Output the [X, Y] coordinate of the center of the cell containing the given text.  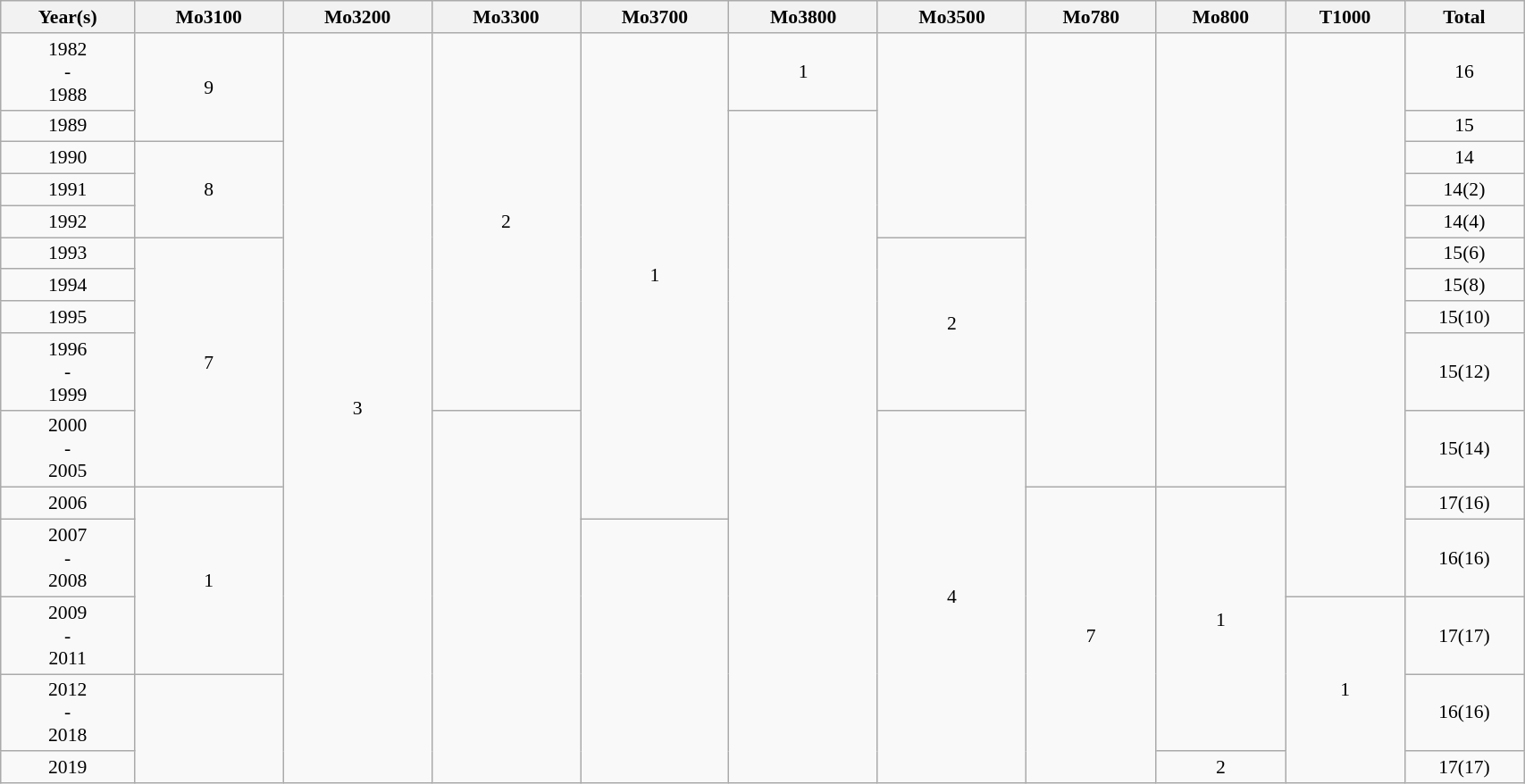
15(6) [1463, 254]
2012-2018 [68, 713]
3 [357, 408]
1996-1999 [68, 371]
2019 [68, 768]
Mo3800 [803, 17]
T1000 [1345, 17]
1991 [68, 190]
Mo3100 [209, 17]
8 [209, 189]
1993 [68, 254]
Mo780 [1092, 17]
15(10) [1463, 317]
Total [1463, 17]
2007-2008 [68, 559]
Mo3300 [506, 17]
1995 [68, 317]
Mo3700 [655, 17]
2006 [68, 504]
14 [1463, 158]
15 [1463, 126]
1982-1988 [68, 71]
Mo3200 [357, 17]
14(4) [1463, 221]
4 [951, 596]
Mo3500 [951, 17]
14(2) [1463, 190]
9 [209, 88]
2000-2005 [68, 448]
1992 [68, 221]
16 [1463, 71]
15(12) [1463, 371]
1990 [68, 158]
17(16) [1463, 504]
2009-2011 [68, 636]
15(14) [1463, 448]
Mo800 [1220, 17]
Year(s) [68, 17]
1994 [68, 286]
15(8) [1463, 286]
1989 [68, 126]
